Return (X, Y) of the center of cell containing provided text 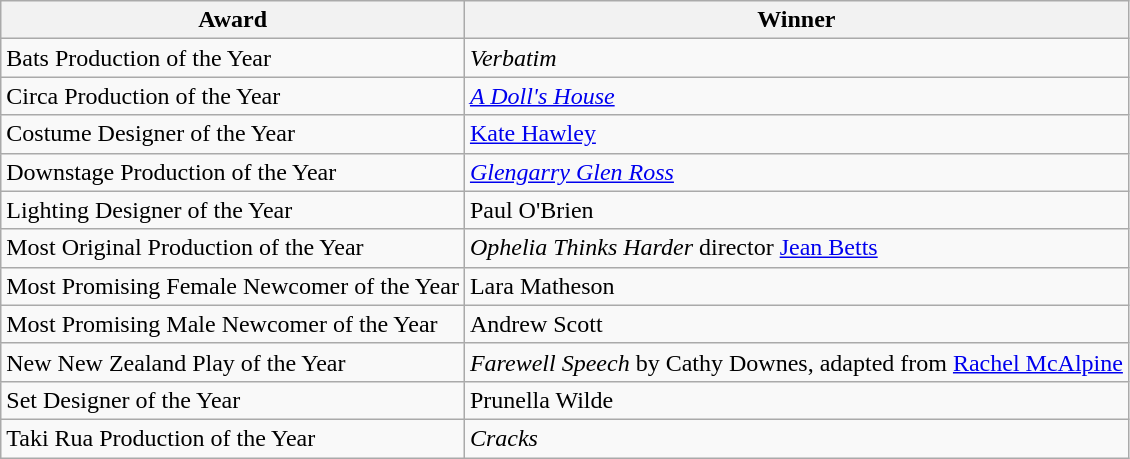
Circa Production of the Year (233, 96)
Costume Designer of the Year (233, 134)
Prunella Wilde (796, 400)
Taki Rua Production of the Year (233, 438)
Set Designer of the Year (233, 400)
Paul O'Brien (796, 210)
Lighting Designer of the Year (233, 210)
Farewell Speech by Cathy Downes, adapted from Rachel McAlpine (796, 362)
Most Promising Female Newcomer of the Year (233, 286)
Lara Matheson (796, 286)
New New Zealand Play of the Year (233, 362)
Winner (796, 20)
Kate Hawley (796, 134)
Award (233, 20)
Ophelia Thinks Harder director Jean Betts (796, 248)
Most Promising Male Newcomer of the Year (233, 324)
Glengarry Glen Ross (796, 172)
Verbatim (796, 58)
Andrew Scott (796, 324)
Most Original Production of the Year (233, 248)
A Doll's House (796, 96)
Bats Production of the Year (233, 58)
Cracks (796, 438)
Downstage Production of the Year (233, 172)
